Return (x, y) of the center of cell containing provided text 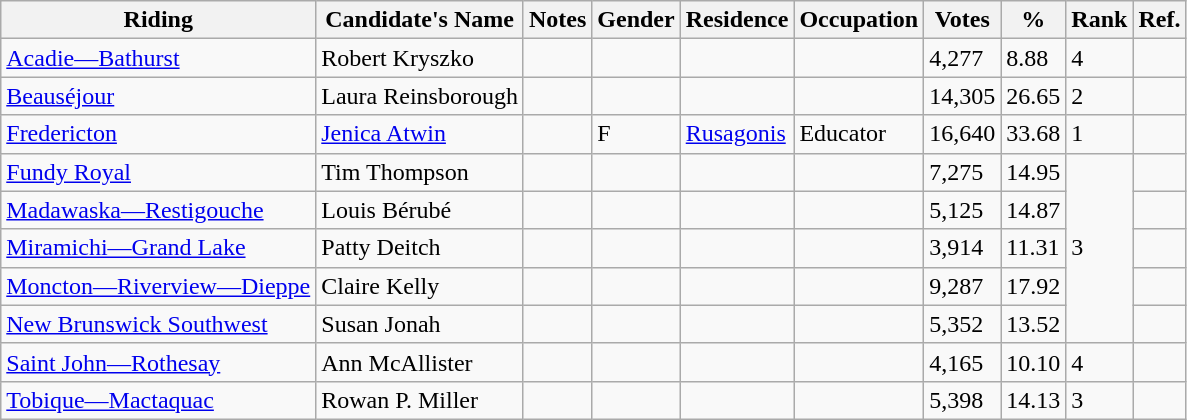
17.92 (1034, 286)
Gender (636, 20)
Robert Kryszko (420, 58)
Fredericton (158, 134)
Tim Thompson (420, 172)
Candidate's Name (420, 20)
Saint John—Rothesay (158, 362)
Occupation (859, 20)
5,352 (962, 324)
Rank (1100, 20)
Ref. (1160, 20)
2 (1100, 96)
1 (1100, 134)
4,277 (962, 58)
Claire Kelly (420, 286)
7,275 (962, 172)
10.10 (1034, 362)
New Brunswick Southwest (158, 324)
Educator (859, 134)
14,305 (962, 96)
16,640 (962, 134)
Votes (962, 20)
5,125 (962, 210)
Madawaska—Restigouche (158, 210)
Susan Jonah (420, 324)
Residence (737, 20)
Tobique—Mactaquac (158, 400)
5,398 (962, 400)
Jenica Atwin (420, 134)
Laura Reinsborough (420, 96)
Patty Deitch (420, 248)
Miramichi—Grand Lake (158, 248)
Beauséjour (158, 96)
14.95 (1034, 172)
26.65 (1034, 96)
Riding (158, 20)
4,165 (962, 362)
33.68 (1034, 134)
14.87 (1034, 210)
Notes (557, 20)
F (636, 134)
Fundy Royal (158, 172)
% (1034, 20)
Ann McAllister (420, 362)
14.13 (1034, 400)
3,914 (962, 248)
Louis Bérubé (420, 210)
11.31 (1034, 248)
13.52 (1034, 324)
Acadie—Bathurst (158, 58)
8.88 (1034, 58)
Rowan P. Miller (420, 400)
Rusagonis (737, 134)
Moncton—Riverview—Dieppe (158, 286)
9,287 (962, 286)
